Output the (X, Y) coordinate of the center of the cell containing the given text.  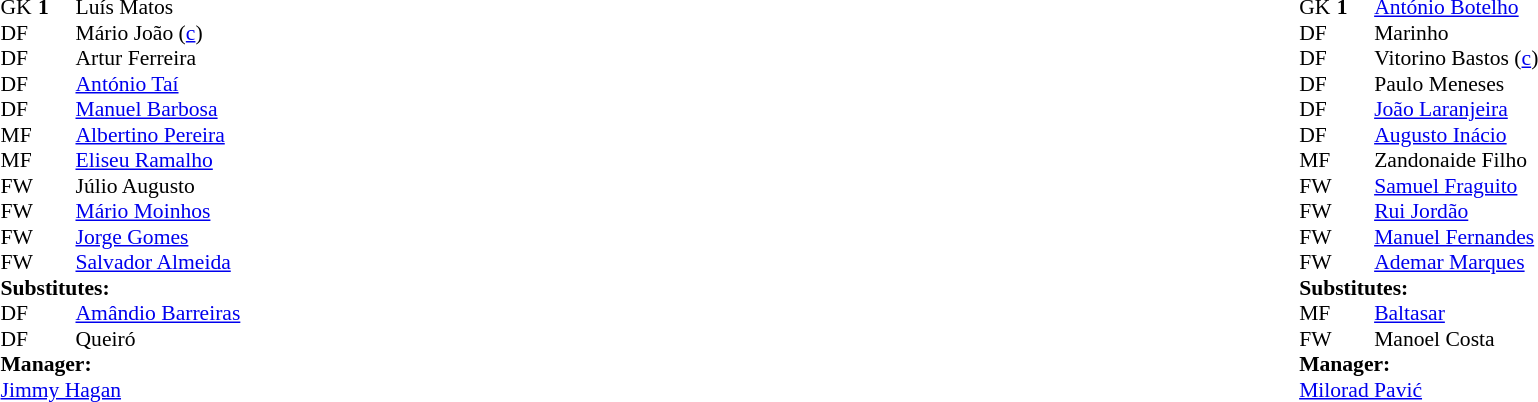
Salvador Almeida (158, 263)
Vitorino Bastos (c) (1456, 59)
Queiró (158, 339)
Marinho (1456, 33)
João Laranjeira (1456, 109)
Amândio Barreiras (158, 313)
Artur Ferreira (158, 59)
Paulo Meneses (1456, 84)
António Taí (158, 84)
Mário Moinhos (158, 211)
Albertino Pereira (158, 135)
Jorge Gomes (158, 237)
Augusto Inácio (1456, 135)
Manuel Fernandes (1456, 237)
Baltasar (1456, 313)
Rui Jordão (1456, 211)
Zandonaide Filho (1456, 161)
Mário João (c) (158, 33)
Júlio Augusto (158, 186)
Eliseu Ramalho (158, 161)
Manoel Costa (1456, 339)
Ademar Marques (1456, 263)
Samuel Fraguito (1456, 186)
Manuel Barbosa (158, 109)
